Pinpoint the cell where the given text exists, returning its [x, y] midpoint coordinate. 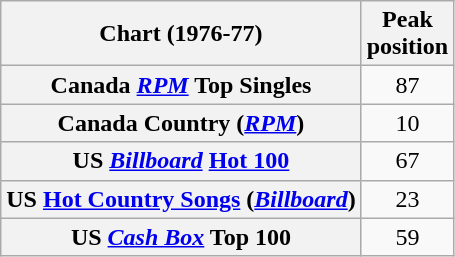
67 [407, 161]
US Billboard Hot 100 [181, 161]
US Hot Country Songs (Billboard) [181, 199]
US Cash Box Top 100 [181, 237]
59 [407, 237]
Canada RPM Top Singles [181, 85]
Chart (1976-77) [181, 34]
Canada Country (RPM) [181, 123]
Peakposition [407, 34]
23 [407, 199]
10 [407, 123]
87 [407, 85]
